Extract the (X, Y) coordinate from the center of the cell holding the provided text.  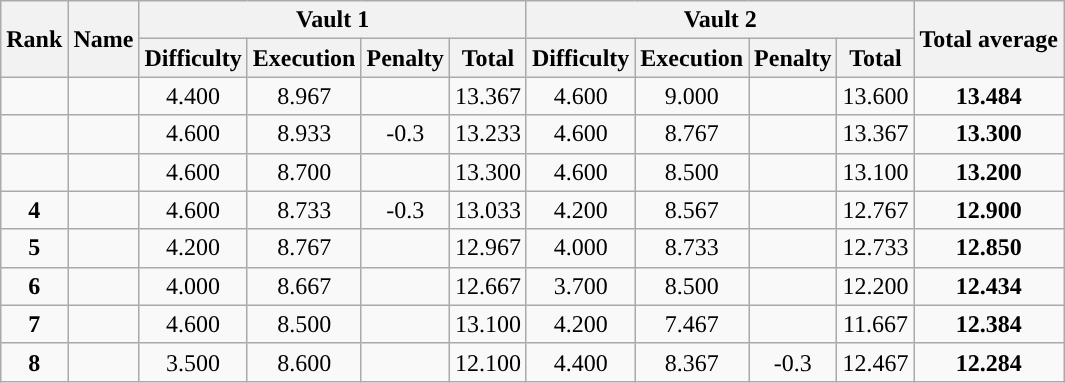
6 (34, 286)
3.500 (193, 362)
3.700 (580, 286)
12.384 (988, 324)
12.100 (488, 362)
13.484 (988, 96)
12.967 (488, 248)
8 (34, 362)
Total average (988, 39)
Vault 1 (333, 20)
13.233 (488, 134)
8.667 (304, 286)
13.033 (488, 210)
12.284 (988, 362)
5 (34, 248)
7 (34, 324)
8.933 (304, 134)
12.200 (876, 286)
13.600 (876, 96)
8.367 (692, 362)
Vault 2 (720, 20)
8.567 (692, 210)
8.600 (304, 362)
9.000 (692, 96)
4 (34, 210)
8.967 (304, 96)
12.667 (488, 286)
12.850 (988, 248)
13.200 (988, 172)
7.467 (692, 324)
8.700 (304, 172)
Name (104, 39)
12.900 (988, 210)
12.467 (876, 362)
12.434 (988, 286)
Rank (34, 39)
11.667 (876, 324)
12.733 (876, 248)
12.767 (876, 210)
